Identify which cell holds the provided text, then report its (x, y) central coordinate. 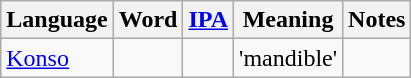
Konso (57, 58)
IPA (208, 20)
Notes (377, 20)
Word (148, 20)
Language (57, 20)
Meaning (288, 20)
'mandible' (288, 58)
